Find where the given text appears and provide that cell's center as [x, y] coordinate. 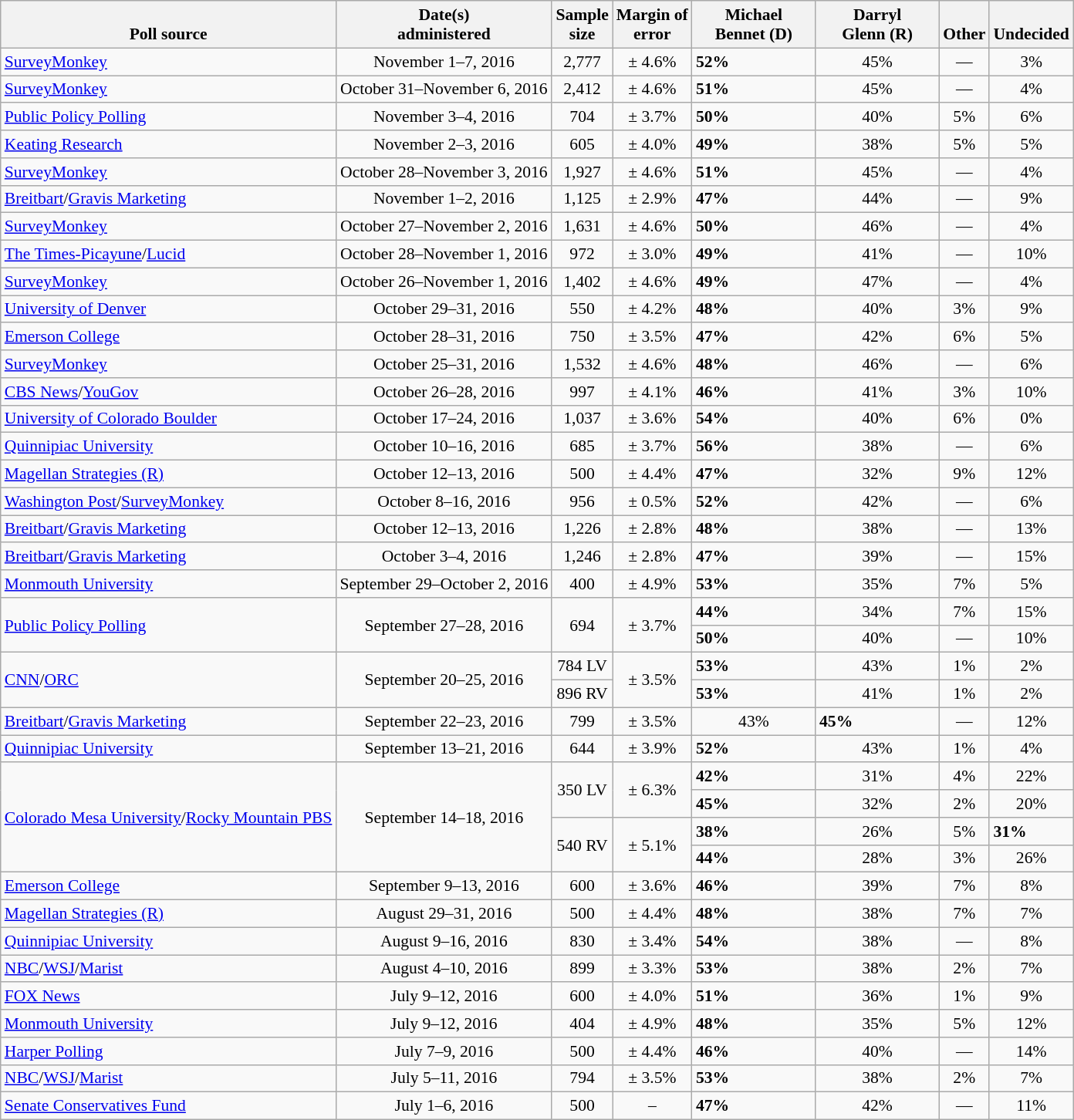
Other [964, 25]
August 9–16, 2016 [444, 941]
CBS News/YouGov [168, 392]
October 28–31, 2016 [444, 337]
972 [582, 255]
605 [582, 144]
Poll source [168, 25]
November 1–7, 2016 [444, 62]
September 29–October 2, 2016 [444, 584]
MichaelBennet (D) [754, 25]
± 0.5% [653, 501]
644 [582, 749]
1,226 [582, 529]
DarrylGlenn (R) [877, 25]
University of Denver [168, 309]
56% [754, 447]
1,125 [582, 199]
September 22–23, 2016 [444, 721]
997 [582, 392]
13% [1031, 529]
34% [877, 612]
± 3.4% [653, 941]
694 [582, 625]
August 29–31, 2016 [444, 914]
October 28–November 1, 2016 [444, 255]
0% [1031, 419]
540 RV [582, 845]
11% [1031, 1106]
September 13–21, 2016 [444, 749]
– [653, 1106]
± 3.3% [653, 969]
± 4.1% [653, 392]
September 20–25, 2016 [444, 680]
Margin oferror [653, 25]
Harper Polling [168, 1051]
October 26–28, 2016 [444, 392]
FOX News [168, 997]
899 [582, 969]
October 27–November 2, 2016 [444, 227]
September 27–28, 2016 [444, 625]
± 2.9% [653, 199]
September 9–13, 2016 [444, 886]
Date(s)administered [444, 25]
36% [877, 997]
± 3.0% [653, 255]
Keating Research [168, 144]
July 1–6, 2016 [444, 1106]
± 5.1% [653, 845]
± 4.2% [653, 309]
November 3–4, 2016 [444, 117]
550 [582, 309]
784 LV [582, 666]
Senate Conservatives Fund [168, 1106]
September 14–18, 2016 [444, 818]
28% [877, 859]
14% [1031, 1051]
October 17–24, 2016 [444, 419]
404 [582, 1024]
685 [582, 447]
20% [1031, 804]
October 29–31, 2016 [444, 309]
The Times-Picayune/Lucid [168, 255]
Colorado Mesa University/Rocky Mountain PBS [168, 818]
750 [582, 337]
October 8–16, 2016 [444, 501]
794 [582, 1078]
October 10–16, 2016 [444, 447]
CNN/ORC [168, 680]
1,037 [582, 419]
Samplesize [582, 25]
July 5–11, 2016 [444, 1078]
400 [582, 584]
October 25–31, 2016 [444, 364]
July 7–9, 2016 [444, 1051]
± 3.9% [653, 749]
1,532 [582, 364]
October 3–4, 2016 [444, 557]
Washington Post/SurveyMonkey [168, 501]
Undecided [1031, 25]
1,631 [582, 227]
1,246 [582, 557]
October 28–November 3, 2016 [444, 172]
956 [582, 501]
November 2–3, 2016 [444, 144]
1,402 [582, 282]
2,777 [582, 62]
350 LV [582, 790]
896 RV [582, 694]
October 31–November 6, 2016 [444, 89]
2,412 [582, 89]
October 26–November 1, 2016 [444, 282]
704 [582, 117]
799 [582, 721]
1,927 [582, 172]
830 [582, 941]
August 4–10, 2016 [444, 969]
November 1–2, 2016 [444, 199]
University of Colorado Boulder [168, 419]
± 6.3% [653, 790]
22% [1031, 777]
